Detect which cell encompasses the target text, then output its [X, Y] center coordinate. 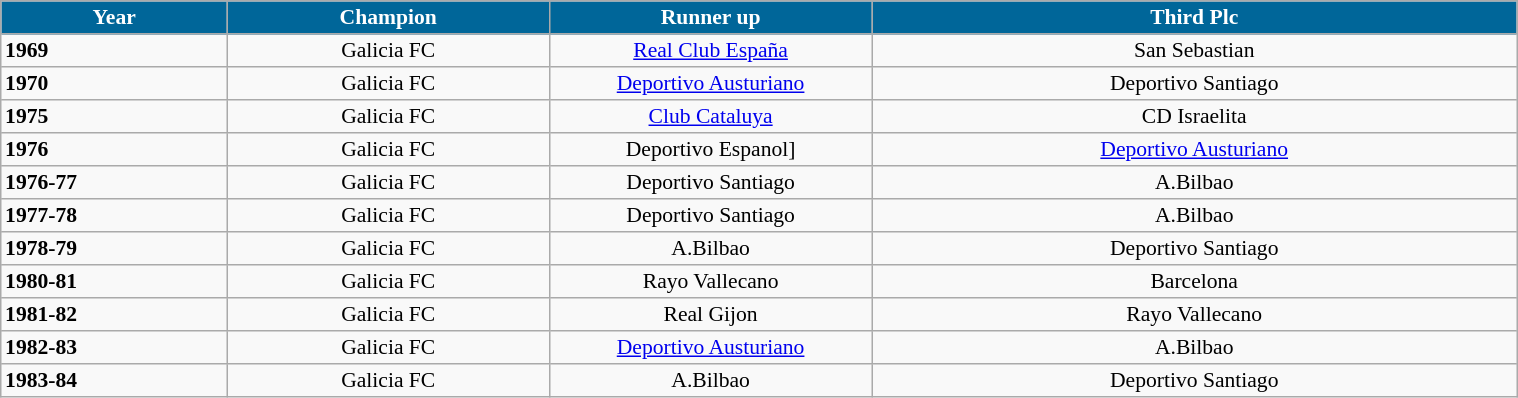
CD Israelita [1194, 116]
1983-84 [114, 380]
Real Club España [710, 50]
Year [114, 18]
Runner up [710, 18]
Real Gijon [710, 314]
1981-82 [114, 314]
1969 [114, 50]
1975 [114, 116]
1970 [114, 84]
1977-78 [114, 216]
Barcelona [1194, 282]
1980-81 [114, 282]
1982-83 [114, 348]
1978-79 [114, 248]
1976-77 [114, 182]
1976 [114, 150]
Deportivo Espanol] [710, 150]
San Sebastian [1194, 50]
Club Cataluya [710, 116]
Champion [388, 18]
Third Plc [1194, 18]
